From the cell containing the given text, extract its center point as [X, Y] coordinate. 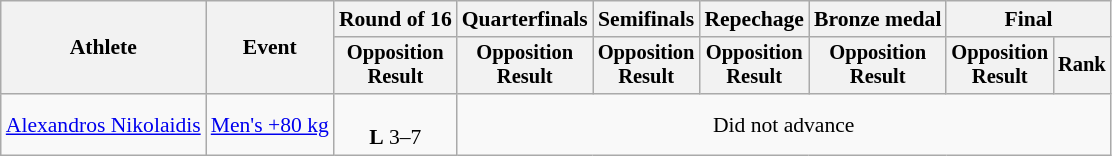
Rank [1082, 66]
Repechage [754, 19]
Men's +80 kg [270, 124]
Athlete [104, 48]
L 3–7 [396, 124]
Final [1028, 19]
Alexandros Nikolaidis [104, 124]
Bronze medal [878, 19]
Did not advance [784, 124]
Semifinals [646, 19]
Quarterfinals [525, 19]
Round of 16 [396, 19]
Event [270, 48]
